Output the (x, y) coordinate of the center of the cell containing the given text.  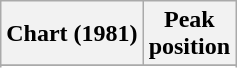
Chart (1981) (72, 34)
Peakposition (189, 34)
